Output the [x, y] coordinate of the center of the cell containing the given text.  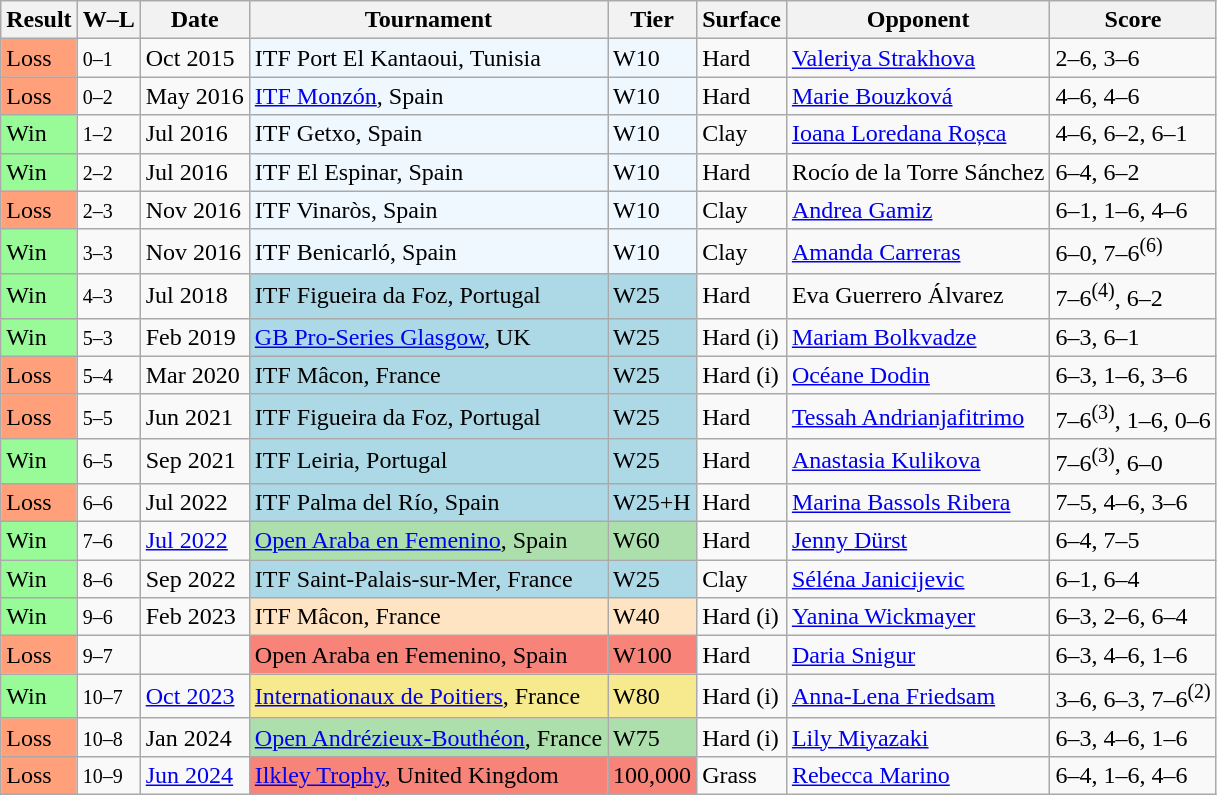
Sep 2022 [194, 579]
9–6 [108, 617]
6–0, 7–6(6) [1133, 252]
W75 [652, 737]
Marina Bassols Ribera [918, 502]
Tier [652, 20]
Anastasia Kulikova [918, 462]
Date [194, 20]
W25+H [652, 502]
2–6, 3–6 [1133, 58]
Séléna Janicijevic [918, 579]
W60 [652, 541]
6–6 [108, 502]
Amanda Carreras [918, 252]
Ilkley Trophy, United Kingdom [428, 775]
8–6 [108, 579]
Rebecca Marino [918, 775]
Daria Snigur [918, 655]
Feb 2023 [194, 617]
6–3, 2–6, 6–4 [1133, 617]
W80 [652, 696]
Marie Bouzková [918, 96]
ITF Leiria, Portugal [428, 462]
Open Andrézieux-Bouthéon, France [428, 737]
3–6, 6–3, 7–6(2) [1133, 696]
Jul 2018 [194, 296]
May 2016 [194, 96]
Jun 2024 [194, 775]
0–1 [108, 58]
0–2 [108, 96]
Anna-Lena Friedsam [918, 696]
7–6(3), 1–6, 0–6 [1133, 416]
Opponent [918, 20]
10–8 [108, 737]
9–7 [108, 655]
Grass [742, 775]
Oct 2023 [194, 696]
5–4 [108, 375]
Valeriya Strakhova [918, 58]
W40 [652, 617]
ITF Benicarló, Spain [428, 252]
4–6, 6–2, 6–1 [1133, 134]
Océane Dodin [918, 375]
Surface [742, 20]
10–7 [108, 696]
Internationaux de Poitiers, France [428, 696]
GB Pro-Series Glasgow, UK [428, 337]
10–9 [108, 775]
Result [39, 20]
ITF El Espinar, Spain [428, 172]
4–6, 4–6 [1133, 96]
Andrea Gamiz [918, 210]
6–3, 1–6, 3–6 [1133, 375]
6–4, 7–5 [1133, 541]
Eva Guerrero Álvarez [918, 296]
ITF Palma del Río, Spain [428, 502]
Feb 2019 [194, 337]
Jenny Dürst [918, 541]
7–6(3), 6–0 [1133, 462]
7–5, 4–6, 3–6 [1133, 502]
7–6 [108, 541]
4–3 [108, 296]
2–2 [108, 172]
ITF Vinaròs, Spain [428, 210]
W100 [652, 655]
Yanina Wickmayer [918, 617]
2–3 [108, 210]
ITF Port El Kantaoui, Tunisia [428, 58]
Oct 2015 [194, 58]
6–3, 6–1 [1133, 337]
Tournament [428, 20]
Jan 2024 [194, 737]
7–6(4), 6–2 [1133, 296]
6–4, 6–2 [1133, 172]
Tessah Andrianjafitrimo [918, 416]
Jun 2021 [194, 416]
100,000 [652, 775]
W–L [108, 20]
6–1, 6–4 [1133, 579]
Mariam Bolkvadze [918, 337]
1–2 [108, 134]
6–4, 1–6, 4–6 [1133, 775]
ITF Monzón, Spain [428, 96]
Score [1133, 20]
6–1, 1–6, 4–6 [1133, 210]
5–3 [108, 337]
5–5 [108, 416]
Mar 2020 [194, 375]
3–3 [108, 252]
Lily Miyazaki [918, 737]
ITF Saint-Palais-sur-Mer, France [428, 579]
6–5 [108, 462]
ITF Getxo, Spain [428, 134]
Sep 2021 [194, 462]
Ioana Loredana Roșca [918, 134]
Rocío de la Torre Sánchez [918, 172]
